Return the [X, Y] coordinate for the center point of the cell that contains the specified text.  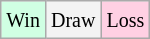
Loss [126, 20]
Win [24, 20]
Draw [72, 20]
